Output the [X, Y] coordinate of the center of the cell containing the given text.  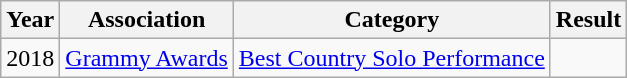
Result [588, 20]
Association [147, 20]
Best Country Solo Performance [392, 58]
Category [392, 20]
Year [30, 20]
2018 [30, 58]
Grammy Awards [147, 58]
